Capture the cell that displays the provided text and extract its [X, Y] central coordinate. 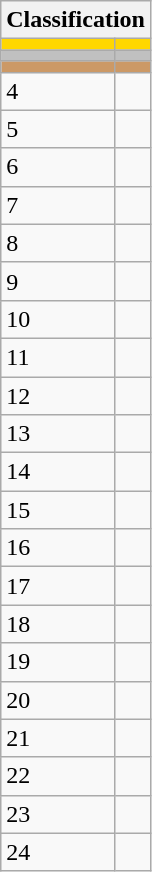
17 [58, 586]
21 [58, 738]
20 [58, 700]
4 [58, 91]
16 [58, 548]
8 [58, 243]
Classification [76, 20]
5 [58, 129]
7 [58, 205]
10 [58, 319]
23 [58, 814]
22 [58, 776]
18 [58, 624]
14 [58, 472]
15 [58, 510]
24 [58, 852]
19 [58, 662]
13 [58, 434]
6 [58, 167]
11 [58, 357]
9 [58, 281]
12 [58, 395]
